Identify which cell holds the provided text, then report its (x, y) central coordinate. 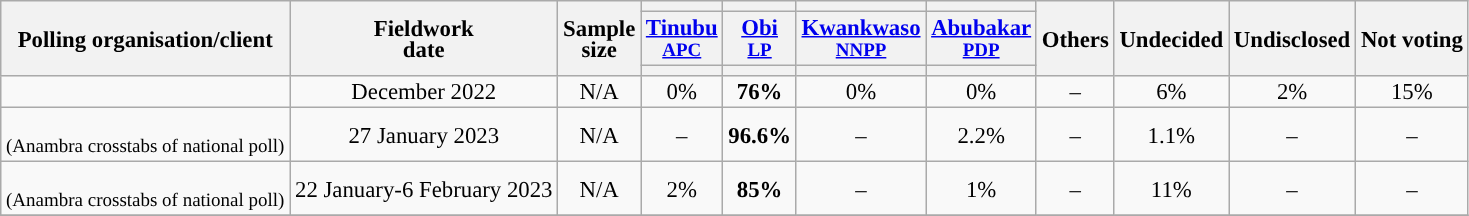
1.1% (1171, 135)
76% (760, 92)
Undisclosed (1292, 38)
15% (1412, 92)
96.6% (760, 135)
6% (1171, 92)
Polling organisation/client (146, 38)
Fieldworkdate (424, 38)
AbubakarPDP (982, 39)
1% (982, 189)
Not voting (1412, 38)
December 2022 (424, 92)
2.2% (982, 135)
Undecided (1171, 38)
KwankwasoNNPP (861, 39)
TinubuAPC (682, 39)
Others (1075, 38)
22 January-6 February 2023 (424, 189)
11% (1171, 189)
ObiLP (760, 39)
Samplesize (600, 38)
27 January 2023 (424, 135)
85% (760, 189)
